Return [X, Y] of the center of cell containing provided text 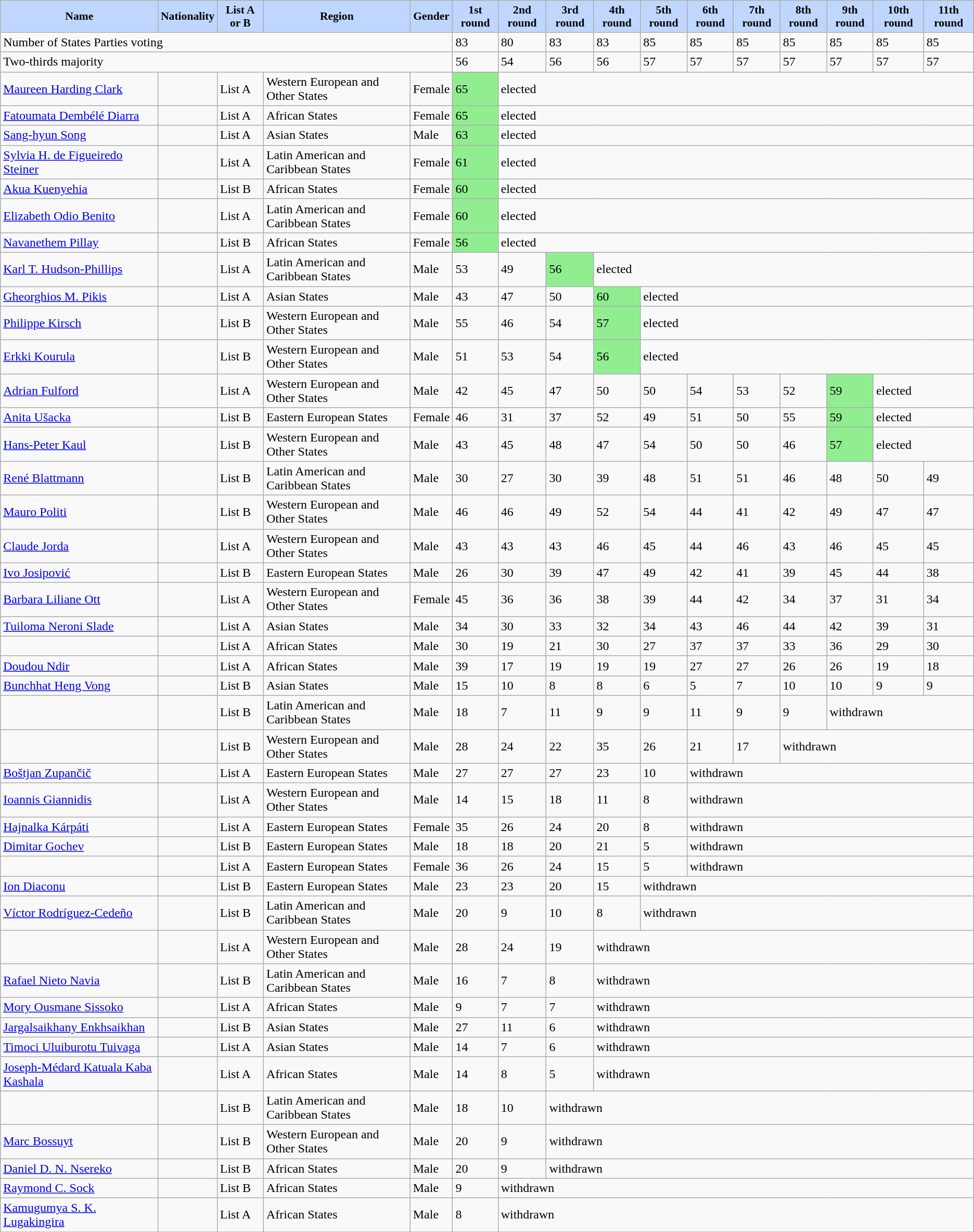
3rd round [570, 17]
Anita Ušacka [79, 418]
5th round [664, 17]
Nationality [187, 17]
Claude Jorda [79, 546]
Doudou Ndir [79, 666]
Raymond C. Sock [79, 1188]
11th round [949, 17]
Gheorghios M. Pikis [79, 296]
Mory Ousmane Sissoko [79, 1007]
9th round [850, 17]
René Blattmann [79, 478]
80 [522, 42]
63 [476, 135]
Philippe Kirsch [79, 323]
10th round [898, 17]
Kamugumya S. K. Lugakingira [79, 1215]
Tuiloma Neroni Slade [79, 626]
Name [79, 17]
Maureen Harding Clark [79, 88]
Akua Kuenyehia [79, 189]
Ioannis Giannidis [79, 800]
Barbara Liliane Ott [79, 599]
16 [476, 981]
Sang-hyun Song [79, 135]
2nd round [522, 17]
Karl T. Hudson-Phillips [79, 269]
22 [570, 746]
Navanethem Pillay [79, 242]
Adrian Fulford [79, 391]
Two-thirds majority [227, 62]
Marc Bossuyt [79, 1141]
Hajnalka Kárpáti [79, 827]
32 [617, 626]
Boštjan Zupančič [79, 773]
Number of States Parties voting [227, 42]
Sylvia H. de Figueiredo Steiner [79, 162]
Ivo Josipović [79, 573]
Erkki Kourula [79, 357]
Bunchhat Heng Vong [79, 685]
Joseph-Médard Katuala Kaba Kashala [79, 1073]
Timoci Uluiburotu Tuivaga [79, 1047]
6th round [710, 17]
Gender [431, 17]
Rafael Nieto Navia [79, 981]
Region [337, 17]
4th round [617, 17]
Elizabeth Odio Benito [79, 215]
Dimitar Gochev [79, 847]
Mauro Politi [79, 512]
Víctor Rodríguez-Cedeño [79, 913]
61 [476, 162]
List A or B [240, 17]
8th round [803, 17]
Fatoumata Dembélé Diarra [79, 115]
Hans-Peter Kaul [79, 444]
Daniel D. N. Nsereko [79, 1169]
Ion Diaconu [79, 886]
Jargalsaikhany Enkhsaikhan [79, 1027]
29 [898, 646]
7th round [757, 17]
1st round [476, 17]
